Search for the cell housing the specified text and yield its [x, y] center coordinate. 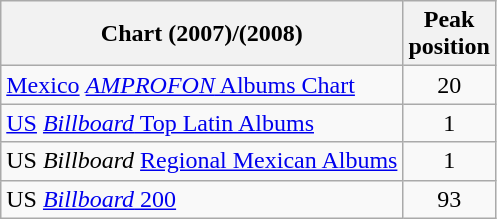
Peakposition [449, 34]
Chart (2007)/(2008) [202, 34]
93 [449, 199]
US Billboard 200 [202, 199]
Mexico AMPROFON Albums Chart [202, 85]
US Billboard Regional Mexican Albums [202, 161]
20 [449, 85]
US Billboard Top Latin Albums [202, 123]
